Scan for the cell matching the given text and deliver its (X, Y) coordinate at center. 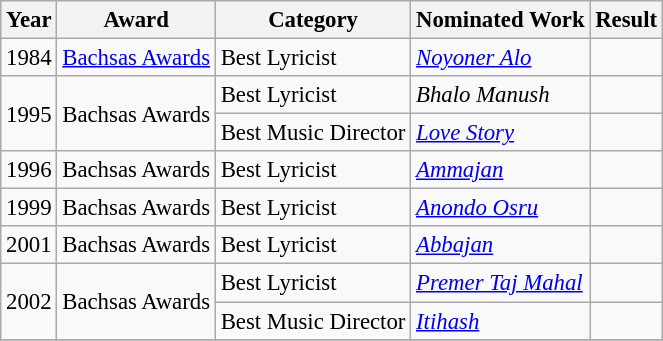
1984 (29, 58)
1999 (29, 208)
Premer Taj Mahal (500, 283)
2001 (29, 245)
Year (29, 20)
Result (626, 20)
Abbajan (500, 245)
Love Story (500, 133)
2002 (29, 302)
Category (312, 20)
1995 (29, 114)
Ammajan (500, 170)
Noyoner Alo (500, 58)
1996 (29, 170)
Anondo Osru (500, 208)
Nominated Work (500, 20)
Bhalo Manush (500, 95)
Award (136, 20)
Itihash (500, 321)
